Extract the [x, y] coordinate from the center of the cell holding the provided text.  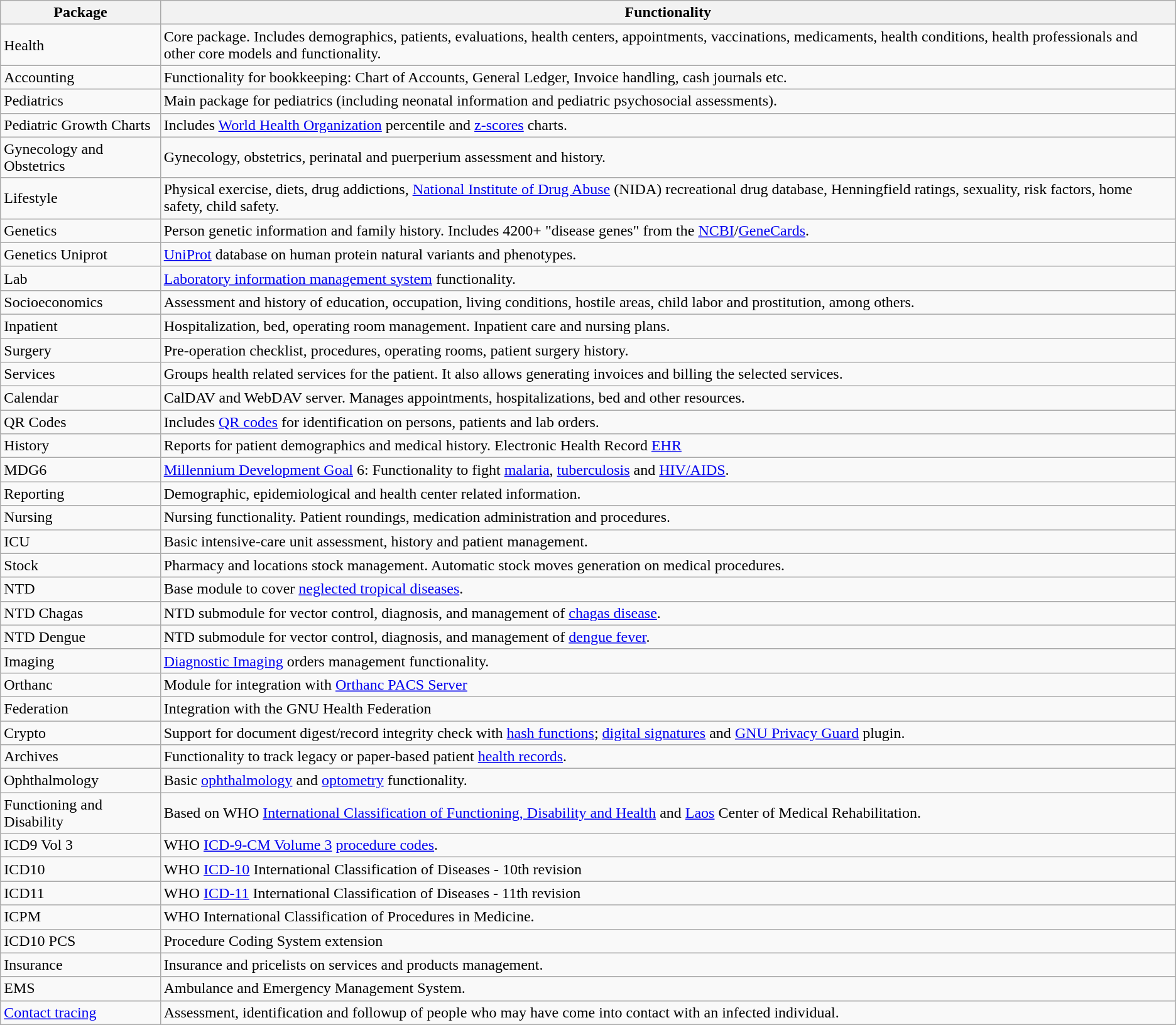
Base module to cover neglected tropical diseases. [668, 589]
Accounting [80, 77]
Hospitalization, bed, operating room management. Inpatient care and nursing plans. [668, 326]
Includes World Health Organization percentile and z-scores charts. [668, 125]
Laboratory information management system functionality. [668, 278]
Calendar [80, 398]
NTD Dengue [80, 637]
Pharmacy and locations stock management. Automatic stock moves generation on medical procedures. [668, 565]
Demographic, epidemiological and health center related information. [668, 494]
ICPM [80, 917]
Gynecology and Obstetrics [80, 157]
Socioeconomics [80, 302]
Basic intensive-care unit assessment, history and patient management. [668, 541]
Ambulance and Emergency Management System. [668, 989]
Insurance and pricelists on services and products management. [668, 965]
Functionality for bookkeeping: Chart of Accounts, General Ledger, Invoice handling, cash journals etc. [668, 77]
NTD [80, 589]
ICD11 [80, 893]
History [80, 446]
Pediatrics [80, 101]
Module for integration with Orthanc PACS Server [668, 685]
Genetics Uniprot [80, 254]
WHO ICD-9-CM Volume 3 procedure codes. [668, 845]
Person genetic information and family history. Includes 4200+ "disease genes" from the NCBI/GeneCards. [668, 230]
Assessment and history of education, occupation, living conditions, hostile areas, child labor and prostitution, among others. [668, 302]
Groups health related services for the patient. It also allows generating invoices and billing the selected services. [668, 374]
Federation [80, 708]
ICU [80, 541]
ICD9 Vol 3 [80, 845]
WHO ICD-11 International Classification of Diseases - 11th revision [668, 893]
Orthanc [80, 685]
Pediatric Growth Charts [80, 125]
Reporting [80, 494]
Procedure Coding System extension [668, 941]
Main package for pediatrics (including neonatal information and pediatric psychosocial assessments). [668, 101]
Integration with the GNU Health Federation [668, 708]
UniProt database on human protein natural variants and phenotypes. [668, 254]
Reports for patient demographics and medical history. Electronic Health Record EHR [668, 446]
NTD Chagas [80, 613]
Millennium Development Goal 6: Functionality to fight malaria, tuberculosis and HIV/AIDS. [668, 470]
Functionality to track legacy or paper-based patient health records. [668, 757]
QR Codes [80, 422]
MDG6 [80, 470]
Lifestyle [80, 198]
Gynecology, obstetrics, perinatal and puerperium assessment and history. [668, 157]
Lab [80, 278]
WHO International Classification of Procedures in Medicine. [668, 917]
WHO ICD-10 International Classification of Diseases - 10th revision [668, 869]
Genetics [80, 230]
Support for document digest/record integrity check with hash functions; digital signatures and GNU Privacy Guard plugin. [668, 733]
Services [80, 374]
Archives [80, 757]
Stock [80, 565]
Based on WHO International Classification of Functioning, Disability and Health and Laos Center of Medical Rehabilitation. [668, 813]
Crypto [80, 733]
Assessment, identification and followup of people who may have come into contact with an infected individual. [668, 1012]
EMS [80, 989]
Functioning and Disability [80, 813]
Inpatient [80, 326]
Includes QR codes for identification on persons, patients and lab orders. [668, 422]
Health [80, 45]
Insurance [80, 965]
Functionality [668, 13]
Pre-operation checklist, procedures, operating rooms, patient surgery history. [668, 350]
NTD submodule for vector control, diagnosis, and management of chagas disease. [668, 613]
Surgery [80, 350]
Basic ophthalmology and optometry functionality. [668, 781]
CalDAV and WebDAV server. Manages appointments, hospitalizations, bed and other resources. [668, 398]
Imaging [80, 661]
NTD submodule for vector control, diagnosis, and management of dengue fever. [668, 637]
ICD10 [80, 869]
ICD10 PCS [80, 941]
Nursing [80, 518]
Nursing functionality. Patient roundings, medication administration and procedures. [668, 518]
Package [80, 13]
Contact tracing [80, 1012]
Diagnostic Imaging orders management functionality. [668, 661]
Ophthalmology [80, 781]
